For the text-containing cell, return its midpoint in (x, y) coordinate format. 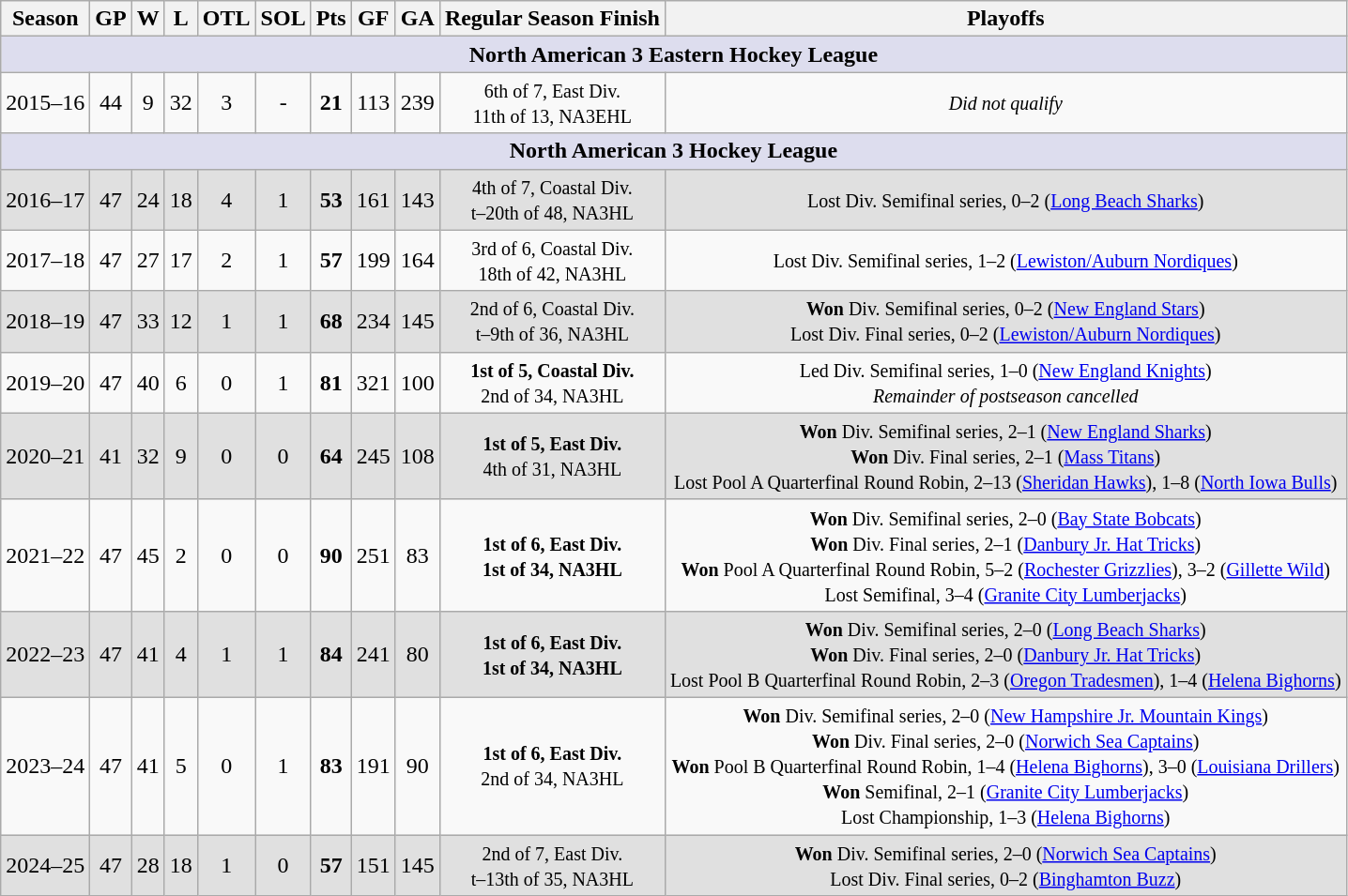
W (148, 19)
84 (330, 654)
Lost Div. Semifinal series, 1–2 (Lewiston/Auburn Nordiques) (1005, 261)
21 (330, 103)
4th of 7, Coastal Div.t–20th of 48, NA3HL (552, 199)
24 (148, 199)
Did not qualify (1005, 103)
6th of 7, East Div.11th of 13, NA3EHL (552, 103)
143 (417, 199)
- (283, 103)
33 (148, 321)
241 (374, 654)
17 (180, 261)
245 (374, 456)
113 (374, 103)
Playoffs (1005, 19)
3 (226, 103)
2015–16 (45, 103)
40 (148, 383)
2021–22 (45, 555)
GA (417, 19)
3rd of 6, Coastal Div.18th of 42, NA3HL (552, 261)
2nd of 6, Coastal Div.t–9th of 36, NA3HL (552, 321)
64 (330, 456)
68 (330, 321)
1st of 6, East Div.2nd of 34, NA3HL (552, 766)
SOL (283, 19)
2022–23 (45, 654)
OTL (226, 19)
GF (374, 19)
234 (374, 321)
North American 3 Eastern Hockey League (674, 54)
28 (148, 865)
2019–20 (45, 383)
45 (148, 555)
2017–18 (45, 261)
12 (180, 321)
Won Div. Semifinal series, 2–0 (Norwich Sea Captains)Lost Div. Final series, 0–2 (Binghamton Buzz) (1005, 865)
53 (330, 199)
2020–21 (45, 456)
151 (374, 865)
199 (374, 261)
North American 3 Hockey League (674, 151)
Regular Season Finish (552, 19)
Led Div. Semifinal series, 1–0 (New England Knights)Remainder of postseason cancelled (1005, 383)
Season (45, 19)
2nd of 7, East Div.t–13th of 35, NA3HL (552, 865)
191 (374, 766)
81 (330, 383)
108 (417, 456)
44 (111, 103)
100 (417, 383)
239 (417, 103)
L (180, 19)
1st of 5, Coastal Div.2nd of 34, NA3HL (552, 383)
2023–24 (45, 766)
Won Div. Semifinal series, 0–2 (New England Stars)Lost Div. Final series, 0–2 (Lewiston/Auburn Nordiques) (1005, 321)
164 (417, 261)
321 (374, 383)
2016–17 (45, 199)
1st of 5, East Div.4th of 31, NA3HL (552, 456)
80 (417, 654)
27 (148, 261)
Lost Div. Semifinal series, 0–2 (Long Beach Sharks) (1005, 199)
Pts (330, 19)
161 (374, 199)
6 (180, 383)
251 (374, 555)
2018–19 (45, 321)
2024–25 (45, 865)
GP (111, 19)
5 (180, 766)
